Pinpoint the cell where the given text exists, returning its [X, Y] midpoint coordinate. 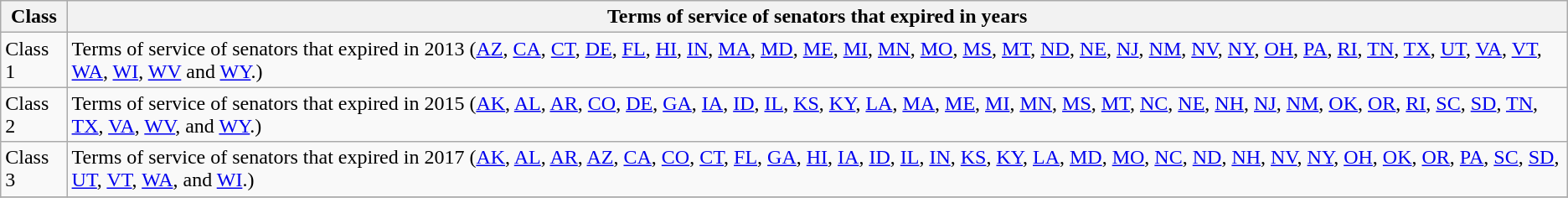
Terms of service of senators that expired in years [818, 17]
Class 3 [34, 169]
Class 1 [34, 60]
Class [34, 17]
Class 2 [34, 114]
